Scan for the cell matching the given text and deliver its (x, y) coordinate at center. 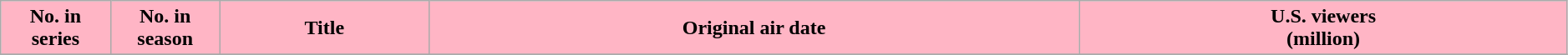
No. inseries (55, 28)
Original air date (754, 28)
Title (324, 28)
U.S. viewers(million) (1323, 28)
No. inseason (165, 28)
